Identify which cell holds the provided text, then report its (x, y) central coordinate. 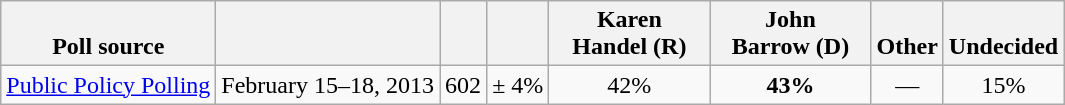
43% (790, 85)
JohnBarrow (D) (790, 34)
15% (1003, 85)
602 (464, 85)
42% (630, 85)
— (907, 85)
Public Policy Polling (108, 85)
Other (907, 34)
Undecided (1003, 34)
February 15–18, 2013 (328, 85)
KarenHandel (R) (630, 34)
Poll source (108, 34)
± 4% (518, 85)
